Pinpoint the cell where the given text exists, returning its [X, Y] midpoint coordinate. 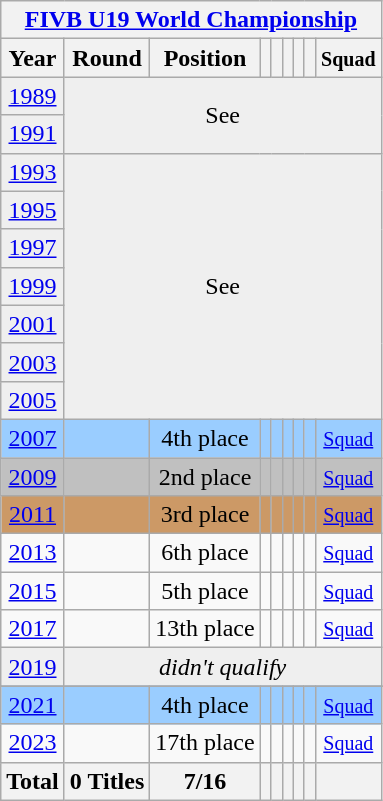
didn't qualify [222, 667]
2013 [33, 553]
6th place [205, 553]
17th place [205, 743]
Year [33, 58]
Round [107, 58]
7/16 [205, 781]
2011 [33, 515]
2005 [33, 400]
2007 [33, 438]
0 Titles [107, 781]
2nd place [205, 477]
1993 [33, 172]
1995 [33, 210]
13th place [205, 629]
2001 [33, 324]
3rd place [205, 515]
2023 [33, 743]
2003 [33, 362]
Total [33, 781]
1991 [33, 134]
2015 [33, 591]
FIVB U19 World Championship [191, 20]
2017 [33, 629]
2009 [33, 477]
1989 [33, 96]
2019 [33, 667]
Position [205, 58]
2021 [33, 705]
1997 [33, 248]
1999 [33, 286]
5th place [205, 591]
